Extract the (x, y) coordinate from the center of the cell holding the provided text.  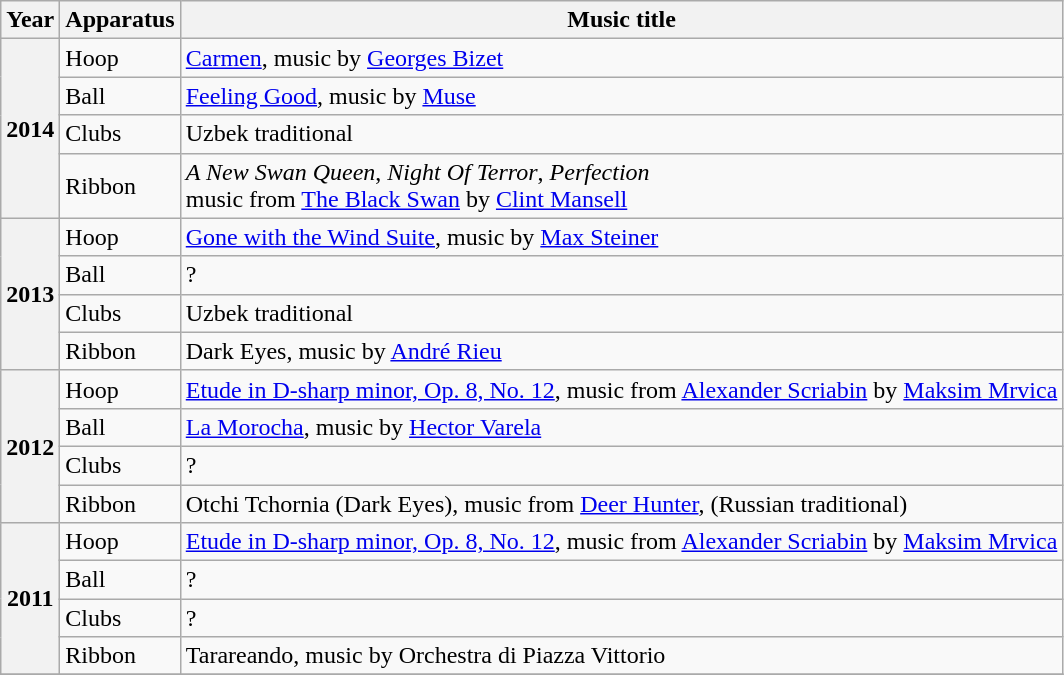
Carmen, music by Georges Bizet (622, 58)
2013 (30, 294)
A New Swan Queen, Night Of Terror, Perfection music from The Black Swan by Clint Mansell (622, 186)
2011 (30, 599)
Music title (622, 20)
Feeling Good, music by Muse (622, 96)
Tarareando, music by Orchestra di Piazza Vittorio (622, 656)
La Morocha, music by Hector Varela (622, 427)
Apparatus (120, 20)
Otchi Tchornia (Dark Eyes), music from Deer Hunter, (Russian traditional) (622, 503)
Gone with the Wind Suite, music by Max Steiner (622, 237)
Year (30, 20)
Dark Eyes, music by André Rieu (622, 351)
2012 (30, 446)
2014 (30, 128)
